Identify which cell holds the provided text, then report its (X, Y) central coordinate. 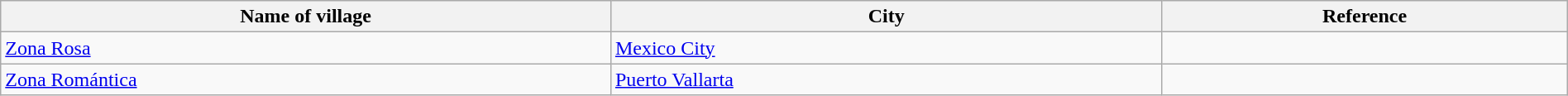
Puerto Vallarta (887, 79)
Zona Romántica (306, 79)
Zona Rosa (306, 48)
Name of village (306, 17)
Reference (1365, 17)
City (887, 17)
Mexico City (887, 48)
